Provide the (X, Y) coordinate of the cell's center where the given text is located.  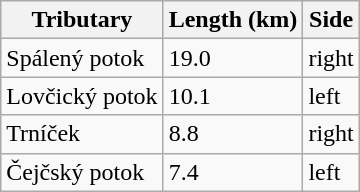
7.4 (233, 172)
8.8 (233, 134)
Lovčický potok (82, 96)
Spálený potok (82, 58)
Side (331, 20)
Length (km) (233, 20)
Tributary (82, 20)
19.0 (233, 58)
10.1 (233, 96)
Čejčský potok (82, 172)
Trníček (82, 134)
